Find where the given text appears and provide that cell's center as [x, y] coordinate. 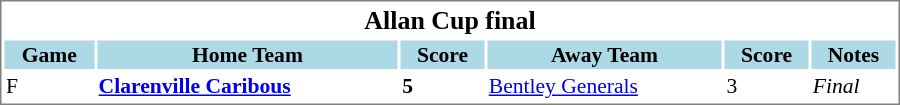
Final [853, 86]
Away Team [604, 54]
Allan Cup final [450, 20]
5 [442, 86]
Clarenville Caribous [248, 86]
Bentley Generals [604, 86]
Game [49, 54]
3 [766, 86]
Notes [853, 54]
Home Team [248, 54]
F [49, 86]
